Determine the (x, y) coordinate at the center of the cell enclosing the given text.  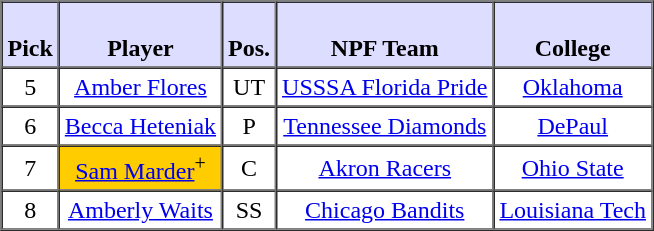
Ohio State (572, 168)
Player (140, 35)
Amber Flores (140, 88)
USSSA Florida Pride (384, 88)
DePaul (572, 126)
Chicago Bandits (384, 210)
Amberly Waits (140, 210)
P (249, 126)
SS (249, 210)
Tennessee Diamonds (384, 126)
Pos. (249, 35)
UT (249, 88)
Becca Heteniak (140, 126)
Sam Marder+ (140, 168)
6 (30, 126)
C (249, 168)
NPF Team (384, 35)
Louisiana Tech (572, 210)
7 (30, 168)
Pick (30, 35)
Oklahoma (572, 88)
Akron Racers (384, 168)
8 (30, 210)
5 (30, 88)
College (572, 35)
